Extract the (x, y) coordinate from the center of the cell holding the provided text.  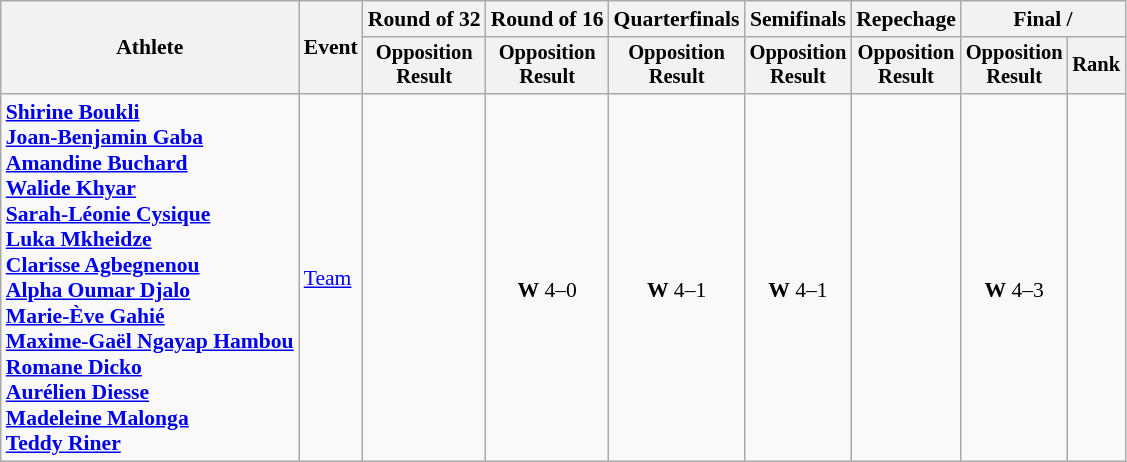
Quarterfinals (677, 19)
Semifinals (798, 19)
Round of 32 (424, 19)
Event (331, 48)
W 4–3 (1014, 278)
Final / (1043, 19)
Rank (1096, 66)
Team (331, 278)
Round of 16 (548, 19)
Repechage (906, 19)
W 4–0 (548, 278)
Athlete (150, 48)
